Identify which cell holds the provided text, then report its [x, y] central coordinate. 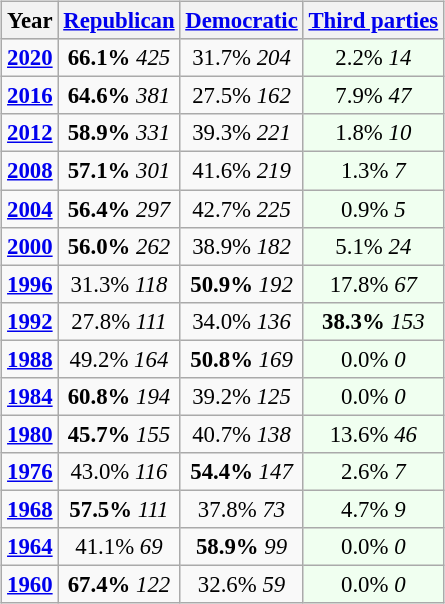
27.8% 111 [119, 321]
34.0% 136 [242, 321]
Republican [119, 21]
Third parties [373, 21]
42.7% 225 [242, 209]
43.0% 116 [119, 472]
57.1% 301 [119, 171]
7.9% 47 [373, 96]
58.9% 331 [119, 133]
1988 [30, 359]
2004 [30, 209]
49.2% 164 [119, 359]
66.1% 425 [119, 58]
1.8% 10 [373, 133]
17.8% 67 [373, 284]
41.6% 219 [242, 171]
1992 [30, 321]
56.4% 297 [119, 209]
Year [30, 21]
5.1% 24 [373, 246]
2016 [30, 96]
31.7% 204 [242, 58]
37.8% 73 [242, 509]
38.9% 182 [242, 246]
13.6% 46 [373, 434]
Democratic [242, 21]
2008 [30, 171]
38.3% 153 [373, 321]
1960 [30, 584]
1980 [30, 434]
67.4% 122 [119, 584]
2.6% 7 [373, 472]
1.3% 7 [373, 171]
56.0% 262 [119, 246]
1964 [30, 547]
4.7% 9 [373, 509]
27.5% 162 [242, 96]
39.2% 125 [242, 396]
2.2% 14 [373, 58]
32.6% 59 [242, 584]
39.3% 221 [242, 133]
54.4% 147 [242, 472]
41.1% 69 [119, 547]
50.9% 192 [242, 284]
2000 [30, 246]
1996 [30, 284]
0.9% 5 [373, 209]
57.5% 111 [119, 509]
40.7% 138 [242, 434]
2020 [30, 58]
45.7% 155 [119, 434]
1976 [30, 472]
58.9% 99 [242, 547]
1984 [30, 396]
50.8% 169 [242, 359]
31.3% 118 [119, 284]
60.8% 194 [119, 396]
2012 [30, 133]
64.6% 381 [119, 96]
1968 [30, 509]
